Locate the cell with the specified text and output its [X, Y] center coordinate. 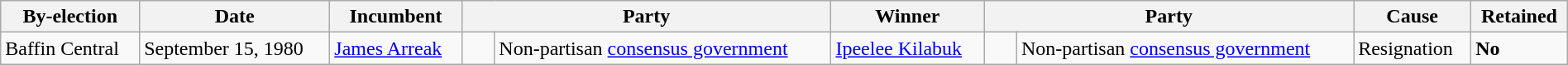
September 15, 1980 [235, 48]
Ipeelee Kilabuk [908, 48]
Retained [1520, 17]
By-election [70, 17]
James Arreak [395, 48]
Incumbent [395, 17]
Date [235, 17]
Resignation [1413, 48]
Baffin Central [70, 48]
Cause [1413, 17]
No [1520, 48]
Winner [908, 17]
